Find where the given text appears and provide that cell's center as (x, y) coordinate. 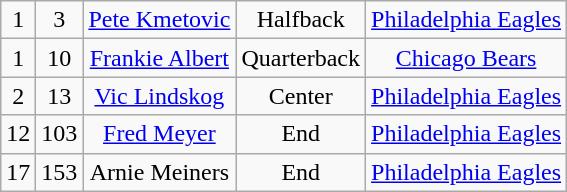
Quarterback (301, 58)
153 (60, 172)
Arnie Meiners (160, 172)
12 (18, 134)
Fred Meyer (160, 134)
10 (60, 58)
3 (60, 20)
Frankie Albert (160, 58)
Pete Kmetovic (160, 20)
13 (60, 96)
17 (18, 172)
Halfback (301, 20)
Center (301, 96)
Vic Lindskog (160, 96)
2 (18, 96)
103 (60, 134)
Chicago Bears (466, 58)
